Provide the (x, y) coordinate of the cell's center where the given text is located.  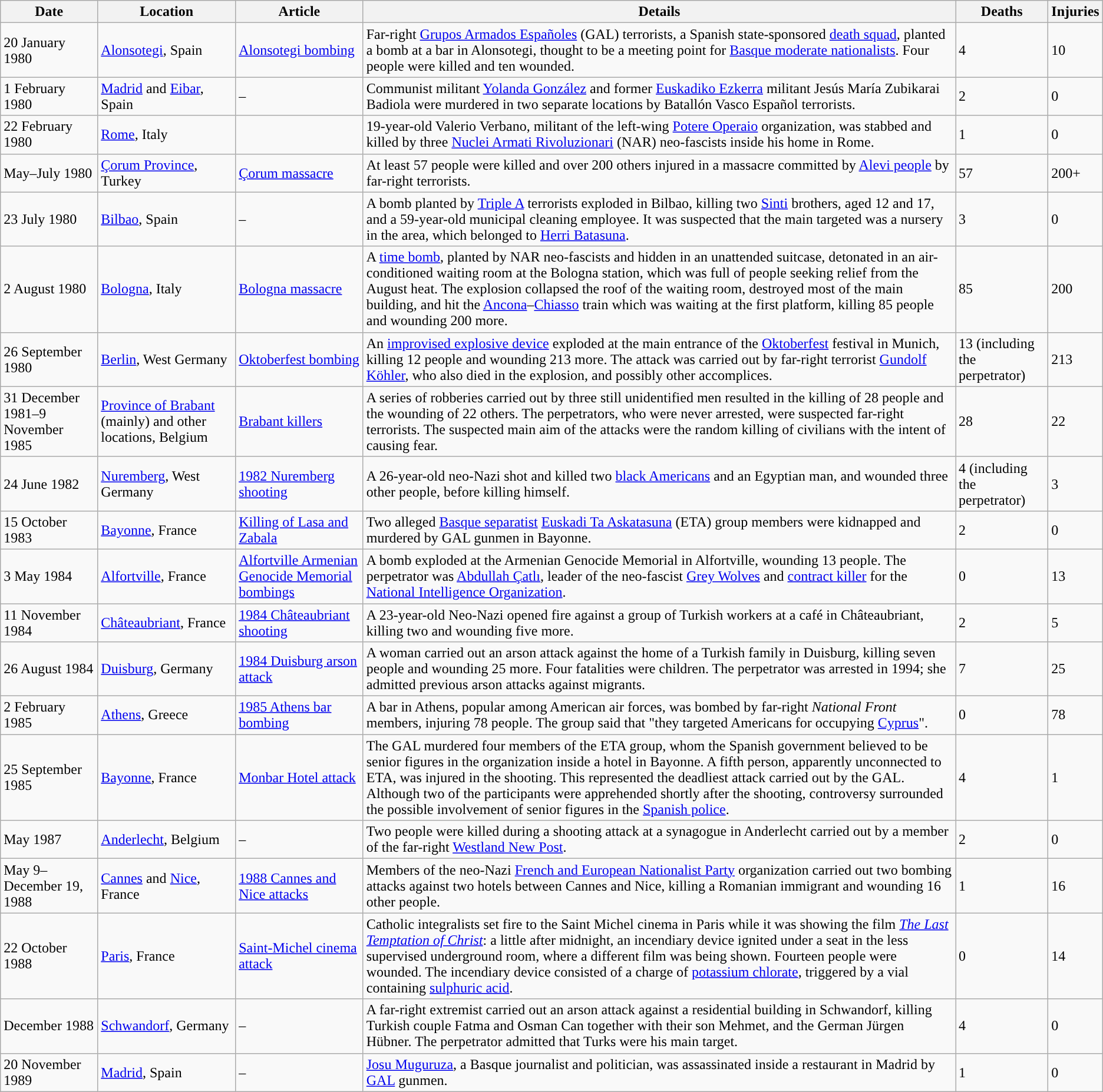
23 July 1980 (49, 219)
57 (1002, 173)
2 August 1980 (49, 289)
Madrid and Eibar, Spain (167, 97)
Athens, Greece (167, 715)
May–July 1980 (49, 173)
Alonsotegi bombing (299, 50)
25 September 1985 (49, 777)
Bologna massacre (299, 289)
Saint-Michel cinema attack (299, 956)
1 February 1980 (49, 97)
Nuremberg, West Germany (167, 484)
Killing of Lasa and Zabala (299, 530)
Two alleged Basque separatist Euskadi Ta Askatasuna (ETA) group members were kidnapped and murdered by GAL gunmen in Bayonne. (659, 530)
7 (1002, 669)
3 May 1984 (49, 576)
Alonsotegi, Spain (167, 50)
22 October 1988 (49, 956)
78 (1075, 715)
At least 57 people were killed and over 200 others injured in a massacre committed by Alevi people by far-right terrorists. (659, 173)
1984 Châteaubriant shooting (299, 622)
Duisburg, Germany (167, 669)
Çorum massacre (299, 173)
Paris, France (167, 956)
Çorum Province, Turkey (167, 173)
Berlin, West Germany (167, 359)
10 (1075, 50)
Alfortville, France (167, 576)
Bologna, Italy (167, 289)
26 September 1980 (49, 359)
1984 Duisburg arson attack (299, 669)
16 (1075, 886)
200+ (1075, 173)
14 (1075, 956)
Two people were killed during a shooting attack at a synagogue in Anderlecht carried out by a member of the far-right Westland New Post. (659, 840)
15 October 1983 (49, 530)
4 (including the perpetrator) (1002, 484)
May 9–December 19, 1988 (49, 886)
Oktoberfest bombing (299, 359)
Rome, Italy (167, 134)
200 (1075, 289)
A 23-year-old Neo-Nazi opened fire against a group of Turkish workers at a café in Châteaubriant, killing two and wounding five more. (659, 622)
213 (1075, 359)
December 1988 (49, 1026)
A 26-year-old neo-Nazi shot and killed two black Americans and an Egyptian man, and wounded three other people, before killing himself. (659, 484)
Châteaubriant, France (167, 622)
22 (1075, 422)
11 November 1984 (49, 622)
Madrid, Spain (167, 1072)
Location (167, 12)
Brabant killers (299, 422)
2 February 1985 (49, 715)
1988 Cannes and Nice attacks (299, 886)
Injuries (1075, 12)
28 (1002, 422)
Date (49, 12)
5 (1075, 622)
Cannes and Nice, France (167, 886)
May 1987 (49, 840)
Province of Brabant (mainly) and other locations, Belgium (167, 422)
31 December 1981–9 November 1985 (49, 422)
22 February 1980 (49, 134)
20 November 1989 (49, 1072)
1982 Nuremberg shooting (299, 484)
25 (1075, 669)
13 (1075, 576)
1985 Athens bar bombing (299, 715)
Monbar Hotel attack (299, 777)
Anderlecht, Belgium (167, 840)
Article (299, 12)
26 August 1984 (49, 669)
20 January 1980 (49, 50)
Alfortville Armenian Genocide Memorial bombings (299, 576)
Josu Muguruza, a Basque journalist and politician, was assassinated inside a restaurant in Madrid by GAL gunmen. (659, 1072)
Deaths (1002, 12)
85 (1002, 289)
Bilbao, Spain (167, 219)
13 (including the perpetrator) (1002, 359)
Details (659, 12)
24 June 1982 (49, 484)
Schwandorf, Germany (167, 1026)
